Capture the cell that displays the provided text and extract its [x, y] central coordinate. 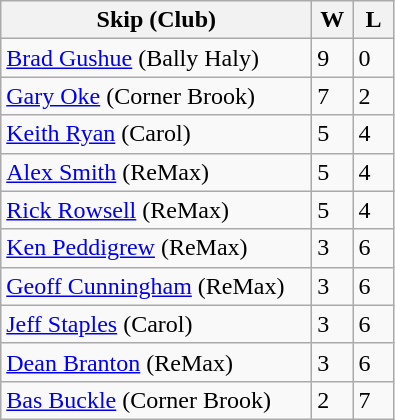
Brad Gushue (Bally Haly) [156, 58]
L [374, 20]
Gary Oke (Corner Brook) [156, 96]
9 [332, 58]
Rick Rowsell (ReMax) [156, 210]
Dean Branton (ReMax) [156, 362]
Geoff Cunningham (ReMax) [156, 286]
Bas Buckle (Corner Brook) [156, 400]
Jeff Staples (Carol) [156, 324]
Ken Peddigrew (ReMax) [156, 248]
W [332, 20]
0 [374, 58]
Alex Smith (ReMax) [156, 172]
Skip (Club) [156, 20]
Keith Ryan (Carol) [156, 134]
